Extract the (x, y) coordinate from the center of the cell holding the provided text.  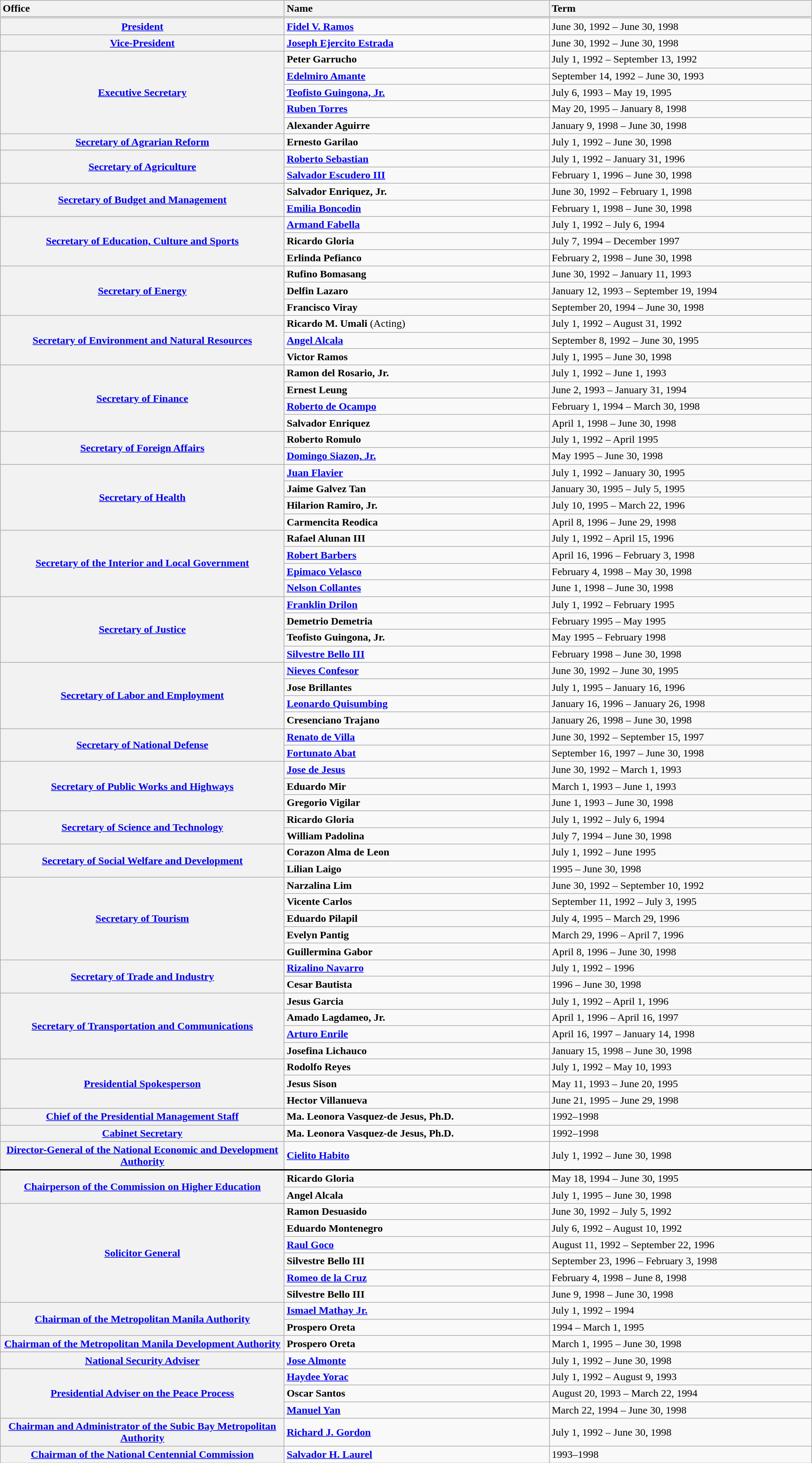
Josefina Lichauco (416, 1051)
Presidential Adviser on the Peace Process (142, 1393)
Secretary of the Interior and Local Government (142, 563)
President (142, 26)
Gregorio Vigilar (416, 803)
Roberto Sebastian (416, 158)
February 1998 – June 30, 1998 (680, 654)
Ernest Leung (416, 390)
August 11, 1992 – September 22, 1996 (680, 1245)
Rizalino Navarro (416, 968)
Cesar Bautista (416, 984)
Ricardo M. Umali (Acting) (416, 324)
June 30, 1992 – January 11, 1993 (680, 274)
Secretary of Finance (142, 398)
Romeo de la Cruz (416, 1278)
Secretary of Environment and Natural Resources (142, 340)
Secretary of Agriculture (142, 167)
Secretary of Budget and Management (142, 200)
Amado Lagdameo, Jr. (416, 1018)
Hilarion Ramiro, Jr. (416, 506)
Manuel Yan (416, 1410)
July 1, 1992 – June 1995 (680, 852)
March 29, 1996 – April 7, 1996 (680, 935)
Term (680, 9)
Cresenciano Trajano (416, 720)
Epimaco Velasco (416, 572)
May 11, 1993 – June 20, 1995 (680, 1084)
July 1, 1992 – April 1, 1996 (680, 1001)
April 8, 1996 – June 29, 1998 (680, 522)
July 6, 1992 – August 10, 1992 (680, 1228)
September 11, 1992 – July 3, 1995 (680, 902)
Fortunato Abat (416, 753)
1995 – June 30, 1998 (680, 869)
Rodolfo Reyes (416, 1067)
Edelmiro Amante (416, 76)
July 1, 1992 – May 10, 1993 (680, 1067)
Corazon Alma de Leon (416, 852)
Victor Ramos (416, 357)
Salvador Enriquez, Jr. (416, 191)
Domingo Siazon, Jr. (416, 456)
June 30, 1992 – July 5, 1992 (680, 1212)
June 1, 1998 – June 30, 1998 (680, 588)
June 30, 1992 – September 15, 1997 (680, 736)
September 8, 1992 – June 30, 1995 (680, 340)
William Padolina (416, 836)
January 26, 1998 – June 30, 1998 (680, 720)
January 15, 1998 – June 30, 1998 (680, 1051)
July 1, 1992 – January 30, 1995 (680, 473)
Vicente Carlos (416, 902)
May 1995 – June 30, 1998 (680, 456)
Chairman of the Metropolitan Manila Authority (142, 1319)
Chairperson of the Commission on Higher Education (142, 1187)
National Security Adviser (142, 1360)
June 9, 1998 – June 30, 1998 (680, 1294)
April 1, 1998 – June 30, 1998 (680, 423)
Eduardo Montenegro (416, 1228)
Salvador Enriquez (416, 423)
May 1995 – February 1998 (680, 638)
Chairman of the National Centennial Commission (142, 1455)
May 18, 1994 – June 30, 1995 (680, 1179)
Vice-President (142, 43)
January 30, 1995 – July 5, 1995 (680, 489)
June 30, 1992 – February 1, 1998 (680, 191)
Evelyn Pantig (416, 935)
Francisco Viray (416, 307)
Oscar Santos (416, 1393)
Ramon Desuasido (416, 1212)
Secretary of Public Works and Highways (142, 786)
Ismael Mathay Jr. (416, 1311)
August 20, 1993 – March 22, 1994 (680, 1393)
Demetrio Demetria (416, 621)
July 1, 1992 – April 1995 (680, 439)
Hector Villanueva (416, 1100)
July 6, 1993 – May 19, 1995 (680, 92)
Secretary of Transportation and Communications (142, 1026)
April 16, 1997 – January 14, 1998 (680, 1034)
April 1, 1996 – April 16, 1997 (680, 1018)
June 21, 1995 – June 29, 1998 (680, 1100)
Franklin Drilon (416, 605)
Secretary of Justice (142, 629)
Salvador H. Laurel (416, 1455)
Haydee Yorac (416, 1377)
Arturo Enrile (416, 1034)
Cabinet Secretary (142, 1133)
Joseph Ejercito Estrada (416, 43)
Guillermina Gabor (416, 951)
September 16, 1997 – June 30, 1998 (680, 753)
September 20, 1994 – June 30, 1998 (680, 307)
Office (142, 9)
July 7, 1994 – June 30, 1998 (680, 836)
Leonardo Quisumbing (416, 704)
February 1, 1994 – March 30, 1998 (680, 406)
May 20, 1995 – January 8, 1998 (680, 109)
Jesus Sison (416, 1084)
Raul Goco (416, 1245)
January 16, 1996 – January 26, 1998 (680, 704)
Director-General of the National Economic and Development Authority (142, 1156)
Salvador Escudero III (416, 175)
Ernesto Garilao (416, 142)
Cielito Habito (416, 1156)
1996 – June 30, 1998 (680, 984)
1993–1998 (680, 1455)
July 1, 1992 – January 31, 1996 (680, 158)
Secretary of Labor and Employment (142, 695)
June 30, 1992 – March 1, 1993 (680, 770)
July 4, 1995 – March 29, 1996 (680, 918)
Secretary of Tourism (142, 918)
June 30, 1992 – September 10, 1992 (680, 885)
Robert Barbers (416, 555)
Lilian Laigo (416, 869)
July 1, 1992 – April 15, 1996 (680, 539)
January 9, 1998 – June 30, 1998 (680, 125)
June 1, 1993 – June 30, 1998 (680, 803)
Presidential Spokesperson (142, 1084)
June 30, 1992 – June 30, 1995 (680, 671)
March 1, 1995 – June 30, 1998 (680, 1344)
Roberto Romulo (416, 439)
July 10, 1995 – March 22, 1996 (680, 506)
Narzalina Lim (416, 885)
March 22, 1994 – June 30, 1998 (680, 1410)
July 1, 1992 – August 31, 1992 (680, 324)
Chairman of the Metropolitan Manila Development Authority (142, 1344)
Secretary of Agrarian Reform (142, 142)
February 1, 1998 – June 30, 1998 (680, 208)
Roberto de Ocampo (416, 406)
1994 – March 1, 1995 (680, 1327)
Renato de Villa (416, 736)
Secretary of Trade and Industry (142, 976)
Peter Garrucho (416, 59)
March 1, 1993 – June 1, 1993 (680, 786)
Secretary of Health (142, 497)
Jose de Jesus (416, 770)
Chairman and Administrator of the Subic Bay Metropolitan Authority (142, 1432)
Eduardo Pilapil (416, 918)
Solicitor General (142, 1253)
Secretary of National Defense (142, 745)
Emilia Boncodin (416, 208)
April 8, 1996 – June 30, 1998 (680, 951)
June 2, 1993 – January 31, 1994 (680, 390)
Fidel V. Ramos (416, 26)
Jesus Garcia (416, 1001)
Jaime Galvez Tan (416, 489)
Alexander Aguirre (416, 125)
February 4, 1998 – May 30, 1998 (680, 572)
Secretary of Science and Technology (142, 828)
September 14, 1992 – June 30, 1993 (680, 76)
Rufino Bomasang (416, 274)
July 1, 1992 – February 1995 (680, 605)
January 12, 1993 – September 19, 1994 (680, 291)
July 1, 1992 – September 13, 1992 (680, 59)
Secretary of Education, Culture and Sports (142, 241)
April 16, 1996 – February 3, 1998 (680, 555)
Secretary of Social Welfare and Development (142, 861)
September 23, 1996 – February 3, 1998 (680, 1261)
February 1995 – May 1995 (680, 621)
July 1, 1992 – 1994 (680, 1311)
Secretary of Foreign Affairs (142, 447)
Ruben Torres (416, 109)
Ramon del Rosario, Jr. (416, 373)
February 1, 1996 – June 30, 1998 (680, 175)
July 7, 1994 – December 1997 (680, 241)
Carmencita Reodica (416, 522)
Name (416, 9)
Secretary of Energy (142, 291)
Erlinda Pefianco (416, 258)
Rafael Alunan III (416, 539)
Chief of the Presidential Management Staff (142, 1117)
Richard J. Gordon (416, 1432)
July 1, 1992 – June 1, 1993 (680, 373)
Jose Almonte (416, 1360)
July 1, 1992 – August 9, 1993 (680, 1377)
Nelson Collantes (416, 588)
Executive Secretary (142, 92)
February 4, 1998 – June 8, 1998 (680, 1278)
February 2, 1998 – June 30, 1998 (680, 258)
Juan Flavier (416, 473)
Eduardo Mir (416, 786)
Armand Fabella (416, 225)
Nieves Confesor (416, 671)
Delfin Lazaro (416, 291)
July 1, 1992 – 1996 (680, 968)
July 1, 1995 – January 16, 1996 (680, 687)
Jose Brillantes (416, 687)
